Pinpoint the cell where the given text exists, returning its [x, y] midpoint coordinate. 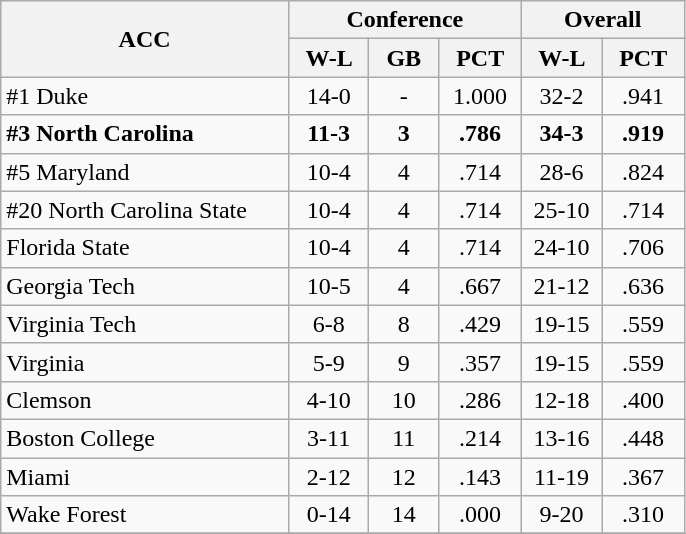
0-14 [328, 515]
10 [404, 400]
.941 [644, 96]
Boston College [145, 438]
.667 [480, 286]
12-18 [561, 400]
11-19 [561, 477]
24-10 [561, 248]
9-20 [561, 515]
32-2 [561, 96]
11 [404, 438]
5-9 [328, 362]
2-12 [328, 477]
.400 [644, 400]
.000 [480, 515]
3 [404, 134]
9 [404, 362]
21-12 [561, 286]
.286 [480, 400]
Overall [602, 20]
.429 [480, 324]
Florida State [145, 248]
13-16 [561, 438]
.786 [480, 134]
.143 [480, 477]
.448 [644, 438]
.706 [644, 248]
Conference [404, 20]
.310 [644, 515]
6-8 [328, 324]
#3 North Carolina [145, 134]
10-5 [328, 286]
Virginia Tech [145, 324]
#20 North Carolina State [145, 210]
.636 [644, 286]
.367 [644, 477]
Clemson [145, 400]
4-10 [328, 400]
12 [404, 477]
3-11 [328, 438]
14 [404, 515]
.357 [480, 362]
28-6 [561, 172]
25-10 [561, 210]
.824 [644, 172]
ACC [145, 39]
14-0 [328, 96]
1.000 [480, 96]
GB [404, 58]
Miami [145, 477]
- [404, 96]
.919 [644, 134]
Wake Forest [145, 515]
#1 Duke [145, 96]
Virginia [145, 362]
.214 [480, 438]
#5 Maryland [145, 172]
Georgia Tech [145, 286]
11-3 [328, 134]
8 [404, 324]
34-3 [561, 134]
